Find where the given text appears and provide that cell's center as [X, Y] coordinate. 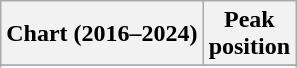
Chart (2016–2024) [102, 34]
Peakposition [249, 34]
